Search for the cell housing the specified text and yield its (X, Y) center coordinate. 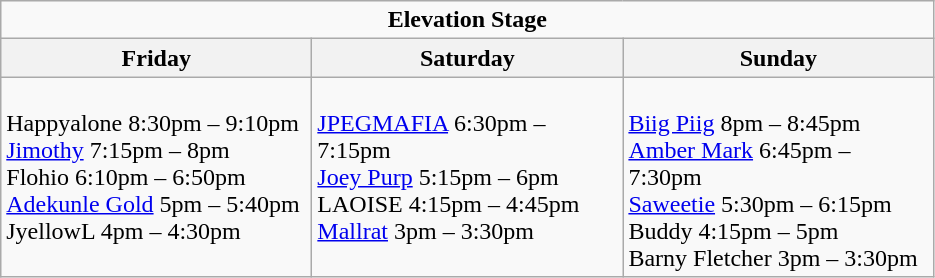
JPEGMAFIA 6:30pm – 7:15pm Joey Purp 5:15pm – 6pm LAOISE 4:15pm – 4:45pm Mallrat 3pm – 3:30pm (468, 177)
Elevation Stage (468, 20)
Biig Piig 8pm – 8:45pm Amber Mark 6:45pm – 7:30pm Saweetie 5:30pm – 6:15pm Buddy 4:15pm – 5pm Barny Fletcher 3pm – 3:30pm (778, 177)
Saturday (468, 58)
Friday (156, 58)
Sunday (778, 58)
Happyalone 8:30pm – 9:10pm Jimothy 7:15pm – 8pm Flohio 6:10pm – 6:50pm Adekunle Gold 5pm – 5:40pm JyellowL 4pm – 4:30pm (156, 177)
